Locate the cell with the specified text and output its [X, Y] center coordinate. 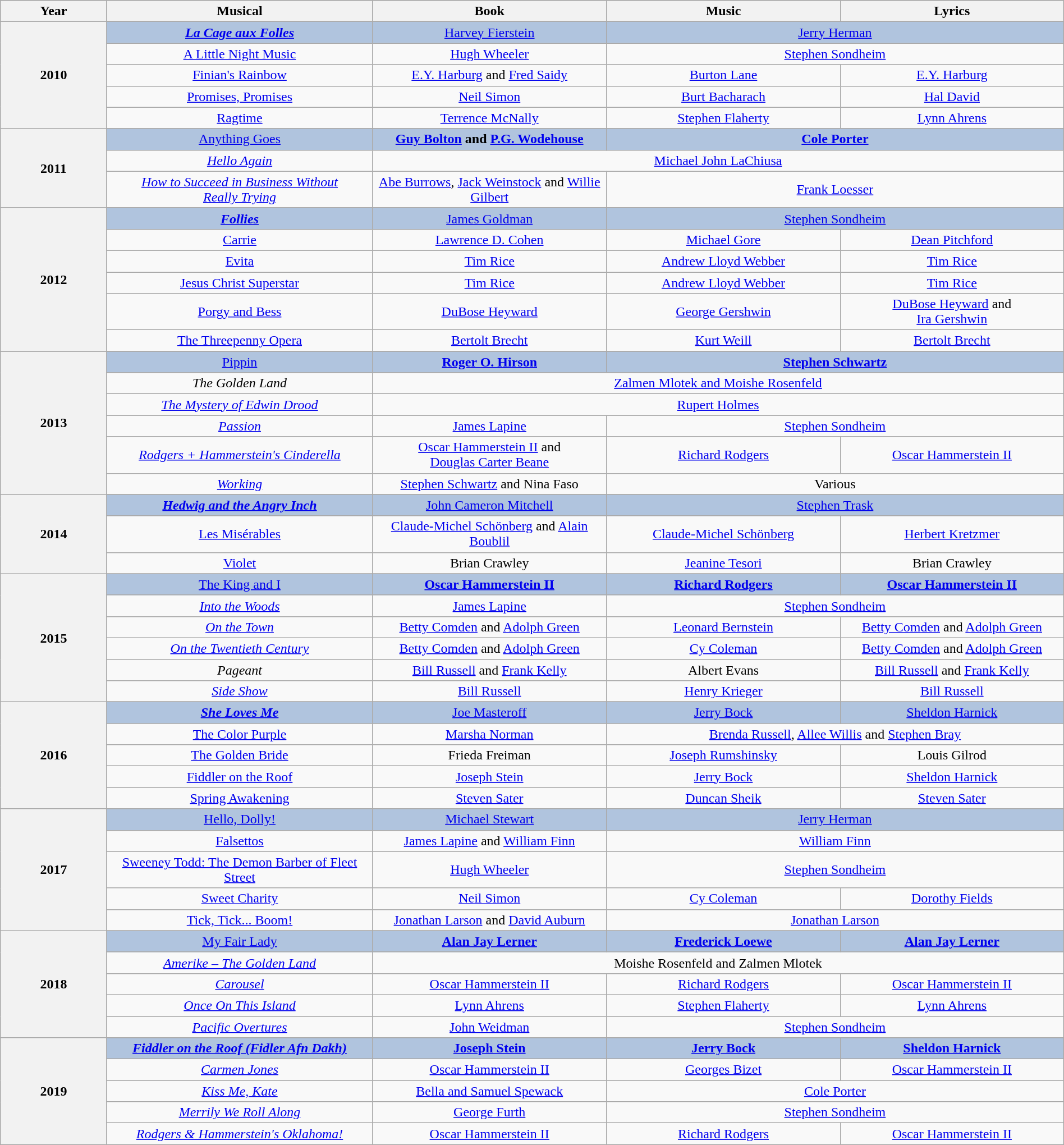
Kiss Me, Kate [240, 1091]
Porgy and Bess [240, 312]
2014 [54, 534]
Duncan Sheik [724, 798]
Anything Goes [240, 139]
Hello, Dolly! [240, 819]
The Threepenny Opera [240, 341]
Lyrics [952, 11]
Jonathan Larson and David Auburn [489, 920]
Stephen Schwartz and Nina Faso [489, 484]
Michael Stewart [489, 819]
Passion [240, 426]
E.Y. Harburg [952, 75]
Fiddler on the Roof (Fidler Afn Dakh) [240, 1048]
Les Misérables [240, 534]
Rupert Holmes [718, 405]
The King and I [240, 584]
James Goldman [489, 218]
Burt Bacharach [724, 97]
The Golden Bride [240, 755]
Pageant [240, 670]
Musical [240, 11]
Claude-Michel Schönberg [724, 534]
Brenda Russell, Allee Willis and Stephen Bray [835, 734]
Hello Again [240, 161]
Bella and Samuel Spewack [489, 1091]
My Fair Lady [240, 941]
Frank Loesser [835, 190]
Follies [240, 218]
George Furth [489, 1112]
The Mystery of Edwin Drood [240, 405]
Carrie [240, 240]
Guy Bolton and P.G. Wodehouse [489, 139]
Burton Lane [724, 75]
Jeanine Tesori [724, 563]
Kurt Weill [724, 341]
Oscar Hammerstein II and Douglas Carter Beane [489, 455]
2019 [54, 1091]
Jesus Christ Superstar [240, 282]
The Golden Land [240, 383]
Fiddler on the Roof [240, 777]
Promises, Promises [240, 97]
Working [240, 484]
Dorothy Fields [952, 899]
Once On This Island [240, 1005]
William Finn [835, 841]
Joe Masteroff [489, 713]
DuBose Heyward and Ira Gershwin [952, 312]
Ragtime [240, 118]
2011 [54, 168]
Leonard Bernstein [724, 627]
2016 [54, 755]
Sweet Charity [240, 899]
Frederick Loewe [724, 941]
Finian's Rainbow [240, 75]
Pacific Overtures [240, 1027]
Jonathan Larson [835, 920]
2010 [54, 75]
Terrence McNally [489, 118]
On the Twentieth Century [240, 648]
Michael Gore [724, 240]
Louis Gilrod [952, 755]
Zalmen Mlotek and Moishe Rosenfeld [718, 383]
John Weidman [489, 1027]
Frieda Freiman [489, 755]
Dean Pitchford [952, 240]
Marsha Norman [489, 734]
James Lapine and William Finn [489, 841]
George Gershwin [724, 312]
Georges Bizet [724, 1070]
Michael John LaChiusa [718, 161]
Herbert Kretzmer [952, 534]
Claude-Michel Schönberg and Alain Boublil [489, 534]
She Loves Me [240, 713]
Abe Burrows, Jack Weinstock and Willie Gilbert [489, 190]
Various [835, 484]
2012 [54, 280]
Pippin [240, 362]
Joseph Rumshinsky [724, 755]
Albert Evans [724, 670]
Stephen Trask [835, 505]
On the Town [240, 627]
La Cage aux Folles [240, 33]
Falsettos [240, 841]
Hedwig and the Angry Inch [240, 505]
Into the Woods [240, 606]
Stephen Schwartz [835, 362]
Amerike – The Golden Land [240, 963]
Hal David [952, 97]
Moishe Rosenfeld and Zalmen Mlotek [718, 963]
Year [54, 11]
Roger O. Hirson [489, 362]
DuBose Heyward [489, 312]
Carmen Jones [240, 1070]
Sweeney Todd: The Demon Barber of Fleet Street [240, 870]
Carousel [240, 984]
Violet [240, 563]
A Little Night Music [240, 54]
Rodgers & Hammerstein's Oklahoma! [240, 1134]
Evita [240, 261]
2018 [54, 984]
Music [724, 11]
Book [489, 11]
Side Show [240, 691]
The Color Purple [240, 734]
Rodgers + Hammerstein's Cinderella [240, 455]
2013 [54, 423]
Tick, Tick... Boom! [240, 920]
John Cameron Mitchell [489, 505]
Spring Awakening [240, 798]
2015 [54, 638]
Harvey Fierstein [489, 33]
Lawrence D. Cohen [489, 240]
Merrily We Roll Along [240, 1112]
Henry Krieger [724, 691]
E.Y. Harburg and Fred Saidy [489, 75]
2017 [54, 870]
How to Succeed in Business Without Really Trying [240, 190]
